Pinpoint the cell where the given text exists, returning its [x, y] midpoint coordinate. 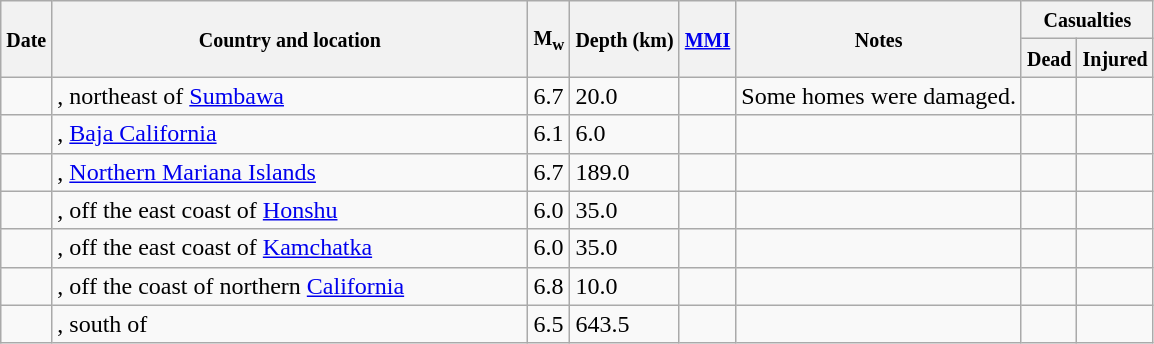
Casualties [1087, 20]
MMI [708, 39]
Some homes were damaged. [879, 96]
10.0 [624, 286]
643.5 [624, 324]
Country and location [290, 39]
Injured [1115, 58]
, off the east coast of Kamchatka [290, 248]
, south of [290, 324]
6.1 [549, 134]
, northeast of Sumbawa [290, 96]
6.5 [549, 324]
Mw [549, 39]
, Northern Mariana Islands [290, 172]
20.0 [624, 96]
189.0 [624, 172]
, off the east coast of Honshu [290, 210]
, off the coast of northern California [290, 286]
6.8 [549, 286]
Notes [879, 39]
, Baja California [290, 134]
Date [26, 39]
Depth (km) [624, 39]
Dead [1049, 58]
